Return [X, Y] of the center of cell containing provided text 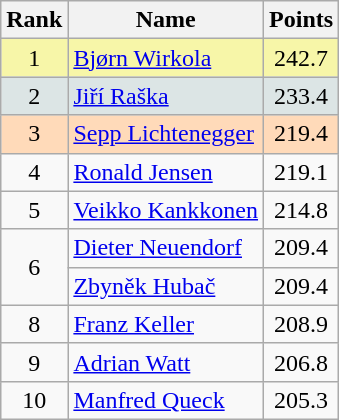
5 [34, 210]
9 [34, 362]
Zbyněk Hubač [166, 286]
208.9 [302, 324]
Sepp Lichtenegger [166, 134]
205.3 [302, 400]
6 [34, 267]
Jiří Raška [166, 96]
214.8 [302, 210]
242.7 [302, 58]
219.4 [302, 134]
8 [34, 324]
3 [34, 134]
Points [302, 20]
Name [166, 20]
Veikko Kankkonen [166, 210]
Rank [34, 20]
233.4 [302, 96]
206.8 [302, 362]
Franz Keller [166, 324]
1 [34, 58]
4 [34, 172]
Dieter Neuendorf [166, 248]
Bjørn Wirkola [166, 58]
Manfred Queck [166, 400]
10 [34, 400]
Adrian Watt [166, 362]
2 [34, 96]
219.1 [302, 172]
Ronald Jensen [166, 172]
